Locate the cell with the specified text and output its [x, y] center coordinate. 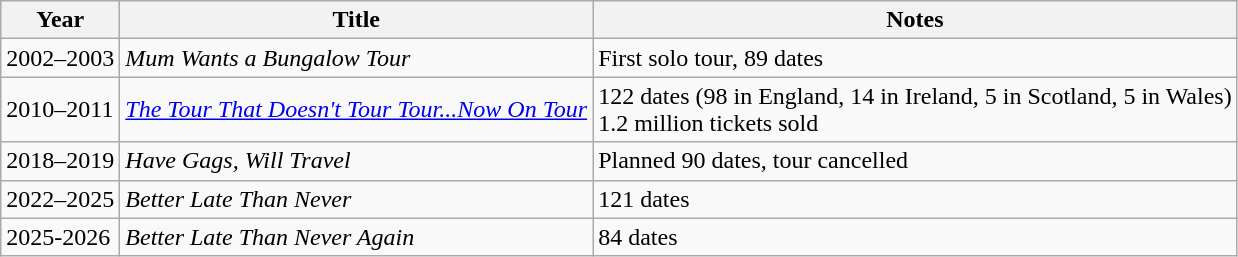
Better Late Than Never [356, 199]
2018–2019 [60, 161]
Year [60, 20]
First solo tour, 89 dates [916, 58]
122 dates (98 in England, 14 in Ireland, 5 in Scotland, 5 in Wales)1.2 million tickets sold [916, 110]
121 dates [916, 199]
Planned 90 dates, tour cancelled [916, 161]
Title [356, 20]
2025-2026 [60, 237]
Better Late Than Never Again [356, 237]
Notes [916, 20]
Have Gags, Will Travel [356, 161]
2002–2003 [60, 58]
2022–2025 [60, 199]
The Tour That Doesn't Tour Tour...Now On Tour [356, 110]
2010–2011 [60, 110]
84 dates [916, 237]
Mum Wants a Bungalow Tour [356, 58]
